Extract the (X, Y) coordinate from the center of the cell holding the provided text.  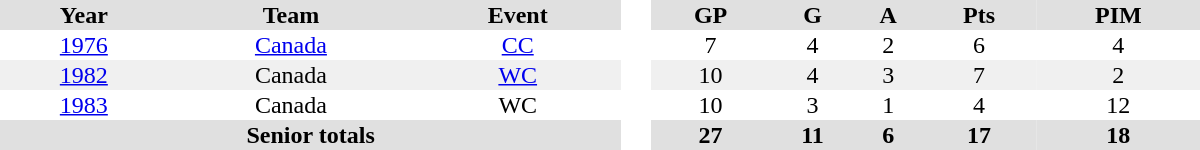
PIM (1118, 15)
Pts (980, 15)
1 (888, 105)
12 (1118, 105)
G (812, 15)
27 (710, 135)
17 (980, 135)
18 (1118, 135)
GP (710, 15)
Senior totals (310, 135)
1982 (84, 75)
1983 (84, 105)
Event (518, 15)
A (888, 15)
Year (84, 15)
1976 (84, 45)
CC (518, 45)
Team (291, 15)
11 (812, 135)
